Output the (x, y) coordinate of the center of the cell containing the given text.  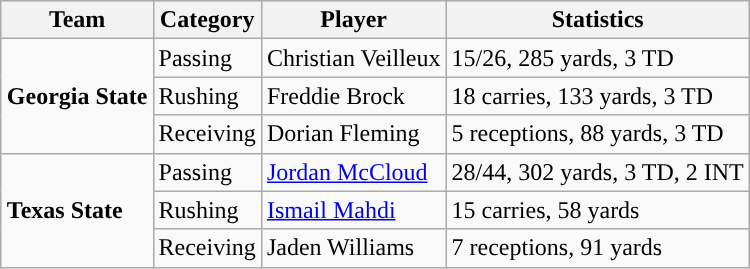
15 carries, 58 yards (598, 210)
28/44, 302 yards, 3 TD, 2 INT (598, 172)
Dorian Fleming (354, 134)
18 carries, 133 yards, 3 TD (598, 96)
Player (354, 20)
Team (77, 20)
Category (207, 20)
Ismail Mahdi (354, 210)
Christian Veilleux (354, 58)
Jaden Williams (354, 248)
7 receptions, 91 yards (598, 248)
Texas State (77, 210)
5 receptions, 88 yards, 3 TD (598, 134)
Jordan McCloud (354, 172)
Georgia State (77, 96)
Freddie Brock (354, 96)
15/26, 285 yards, 3 TD (598, 58)
Statistics (598, 20)
